Return the [X, Y] coordinate for the center point of the cell that contains the specified text.  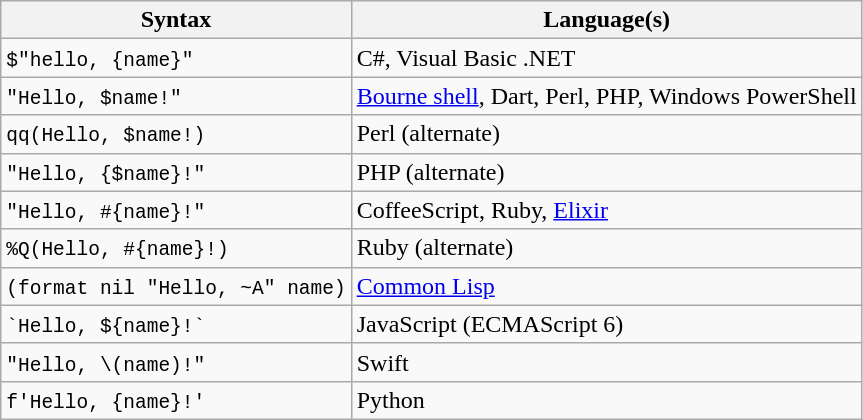
$"hello, {name}" [176, 58]
"Hello, $name!" [176, 96]
Perl (alternate) [606, 134]
Python [606, 400]
qq(Hello, $name!) [176, 134]
"Hello, \(name)!" [176, 362]
Swift [606, 362]
Bourne shell, Dart, Perl, PHP, Windows PowerShell [606, 96]
"Hello, {$name}!" [176, 172]
CoffeeScript, Ruby, Elixir [606, 210]
Common Lisp [606, 286]
(format nil "Hello, ~A" name) [176, 286]
f'Hello, {name}!' [176, 400]
%Q(Hello, #{name}!) [176, 248]
"Hello, #{name}!" [176, 210]
Syntax [176, 20]
JavaScript (ECMAScript 6) [606, 324]
Ruby (alternate) [606, 248]
Language(s) [606, 20]
`Hello, ${name}!` [176, 324]
C#, Visual Basic .NET [606, 58]
PHP (alternate) [606, 172]
